Determine the (X, Y) coordinate at the center of the cell enclosing the given text.  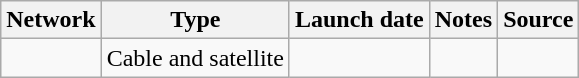
Launch date (359, 20)
Notes (463, 20)
Network (51, 20)
Source (538, 20)
Type (195, 20)
Cable and satellite (195, 58)
